Capture the cell that displays the provided text and extract its (x, y) central coordinate. 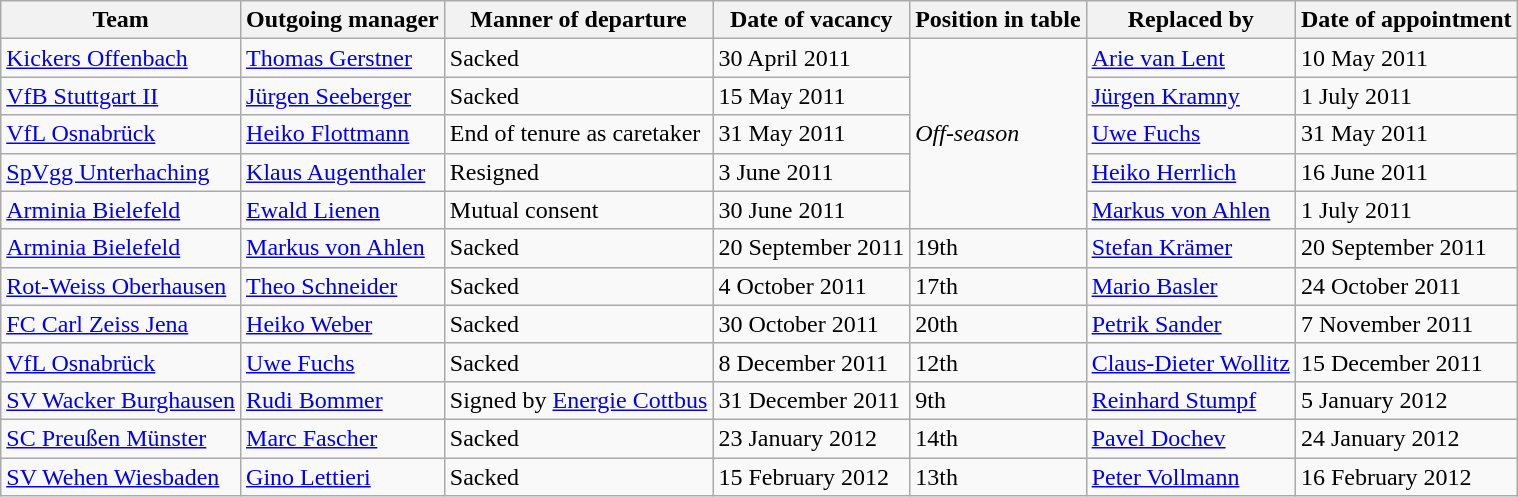
SV Wacker Burghausen (121, 400)
16 June 2011 (1406, 172)
23 January 2012 (812, 438)
Petrik Sander (1190, 324)
Outgoing manager (343, 20)
Jürgen Kramny (1190, 96)
4 October 2011 (812, 286)
Manner of departure (578, 20)
14th (998, 438)
31 December 2011 (812, 400)
Off-season (998, 134)
End of tenure as caretaker (578, 134)
5 January 2012 (1406, 400)
Peter Vollmann (1190, 477)
Mario Basler (1190, 286)
30 April 2011 (812, 58)
19th (998, 248)
Ewald Lienen (343, 210)
8 December 2011 (812, 362)
20th (998, 324)
15 May 2011 (812, 96)
Marc Fascher (343, 438)
Gino Lettieri (343, 477)
Heiko Herrlich (1190, 172)
Stefan Krämer (1190, 248)
VfB Stuttgart II (121, 96)
SpVgg Unterhaching (121, 172)
FC Carl Zeiss Jena (121, 324)
30 June 2011 (812, 210)
Pavel Dochev (1190, 438)
SC Preußen Münster (121, 438)
17th (998, 286)
Position in table (998, 20)
Kickers Offenbach (121, 58)
7 November 2011 (1406, 324)
15 February 2012 (812, 477)
Theo Schneider (343, 286)
Heiko Weber (343, 324)
13th (998, 477)
Thomas Gerstner (343, 58)
30 October 2011 (812, 324)
3 June 2011 (812, 172)
16 February 2012 (1406, 477)
Reinhard Stumpf (1190, 400)
Date of appointment (1406, 20)
24 January 2012 (1406, 438)
Team (121, 20)
Jürgen Seeberger (343, 96)
Rot-Weiss Oberhausen (121, 286)
Rudi Bommer (343, 400)
SV Wehen Wiesbaden (121, 477)
24 October 2011 (1406, 286)
Signed by Energie Cottbus (578, 400)
15 December 2011 (1406, 362)
Klaus Augenthaler (343, 172)
10 May 2011 (1406, 58)
Arie van Lent (1190, 58)
Mutual consent (578, 210)
Replaced by (1190, 20)
Claus-Dieter Wollitz (1190, 362)
9th (998, 400)
12th (998, 362)
Heiko Flottmann (343, 134)
Resigned (578, 172)
Date of vacancy (812, 20)
